Provide the (x, y) coordinate of the cell's center where the given text is located.  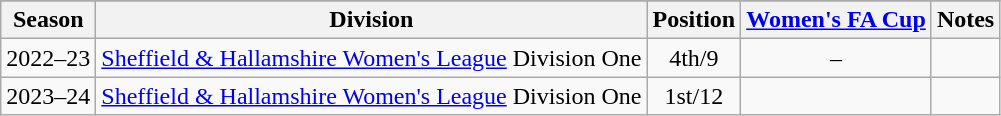
Women's FA Cup (836, 20)
Season (48, 20)
Notes (965, 20)
– (836, 58)
4th/9 (694, 58)
1st/12 (694, 96)
2022–23 (48, 58)
2023–24 (48, 96)
Position (694, 20)
Division (372, 20)
